Scan for the cell matching the given text and deliver its [X, Y] coordinate at center. 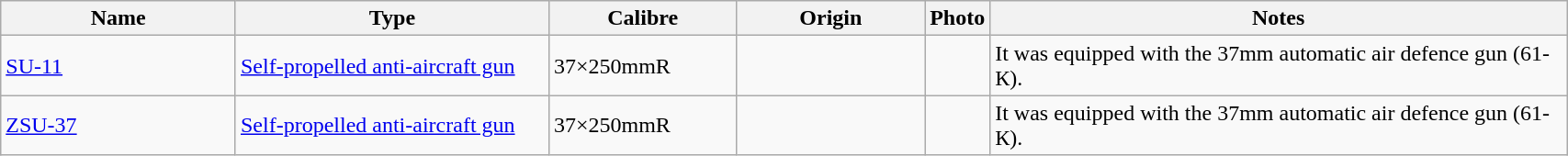
Notes [1279, 18]
Type [391, 18]
SU-11 [118, 66]
Calibre [643, 18]
ZSU-37 [118, 125]
Photo [957, 18]
Name [118, 18]
Origin [830, 18]
